Return (X, Y) of the center of cell containing provided text 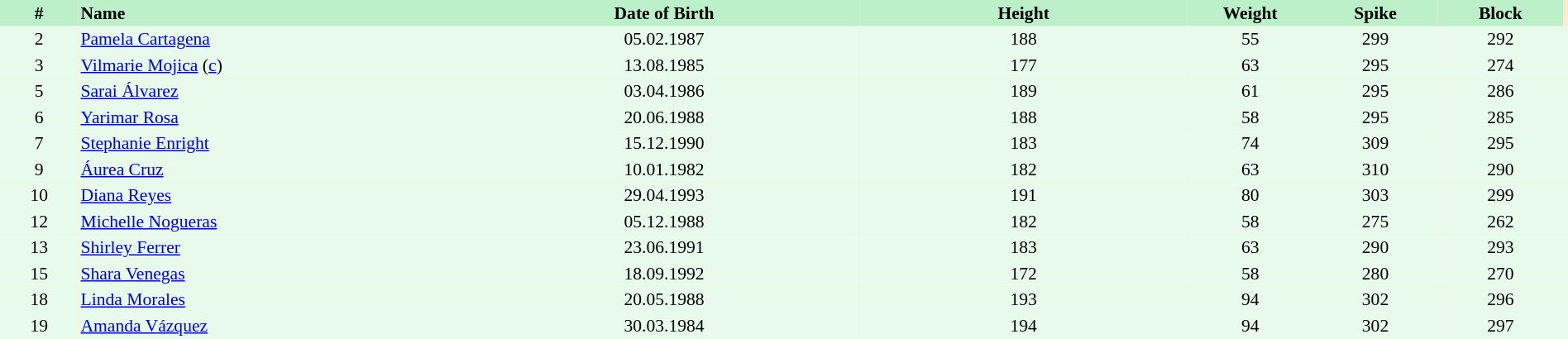
309 (1374, 144)
Shara Venegas (273, 274)
55 (1250, 40)
5 (39, 91)
293 (1500, 248)
285 (1500, 117)
Stephanie Enright (273, 144)
275 (1374, 222)
7 (39, 144)
296 (1500, 299)
61 (1250, 91)
13.08.1985 (664, 65)
Áurea Cruz (273, 169)
193 (1024, 299)
Pamela Cartagena (273, 40)
19 (39, 326)
310 (1374, 169)
20.06.1988 (664, 117)
# (39, 13)
177 (1024, 65)
189 (1024, 91)
80 (1250, 195)
2 (39, 40)
Block (1500, 13)
303 (1374, 195)
15 (39, 274)
05.12.1988 (664, 222)
Amanda Vázquez (273, 326)
Yarimar Rosa (273, 117)
29.04.1993 (664, 195)
280 (1374, 274)
05.02.1987 (664, 40)
23.06.1991 (664, 248)
10.01.1982 (664, 169)
Weight (1250, 13)
15.12.1990 (664, 144)
18 (39, 299)
Date of Birth (664, 13)
194 (1024, 326)
12 (39, 222)
74 (1250, 144)
Spike (1374, 13)
270 (1500, 274)
Height (1024, 13)
274 (1500, 65)
6 (39, 117)
286 (1500, 91)
262 (1500, 222)
Name (273, 13)
18.09.1992 (664, 274)
292 (1500, 40)
9 (39, 169)
Michelle Nogueras (273, 222)
Vilmarie Mojica (c) (273, 65)
172 (1024, 274)
191 (1024, 195)
Diana Reyes (273, 195)
30.03.1984 (664, 326)
Linda Morales (273, 299)
Sarai Álvarez (273, 91)
13 (39, 248)
20.05.1988 (664, 299)
Shirley Ferrer (273, 248)
3 (39, 65)
297 (1500, 326)
10 (39, 195)
03.04.1986 (664, 91)
